Capture the cell that displays the provided text and extract its [x, y] central coordinate. 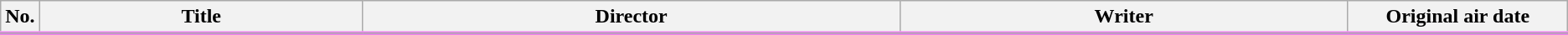
Title [201, 17]
Writer [1124, 17]
No. [20, 17]
Original air date [1457, 17]
Director [632, 17]
